Return (X, Y) of the center of cell containing provided text 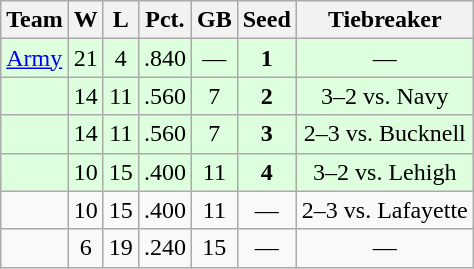
19 (120, 248)
3–2 vs. Lehigh (384, 172)
3–2 vs. Navy (384, 96)
6 (86, 248)
Army (35, 58)
Team (35, 20)
2–3 vs. Bucknell (384, 134)
1 (266, 58)
.840 (164, 58)
W (86, 20)
Seed (266, 20)
21 (86, 58)
Tiebreaker (384, 20)
Pct. (164, 20)
2–3 vs. Lafayette (384, 210)
GB (214, 20)
.240 (164, 248)
L (120, 20)
2 (266, 96)
3 (266, 134)
